For the text-containing cell, return its midpoint in [X, Y] coordinate format. 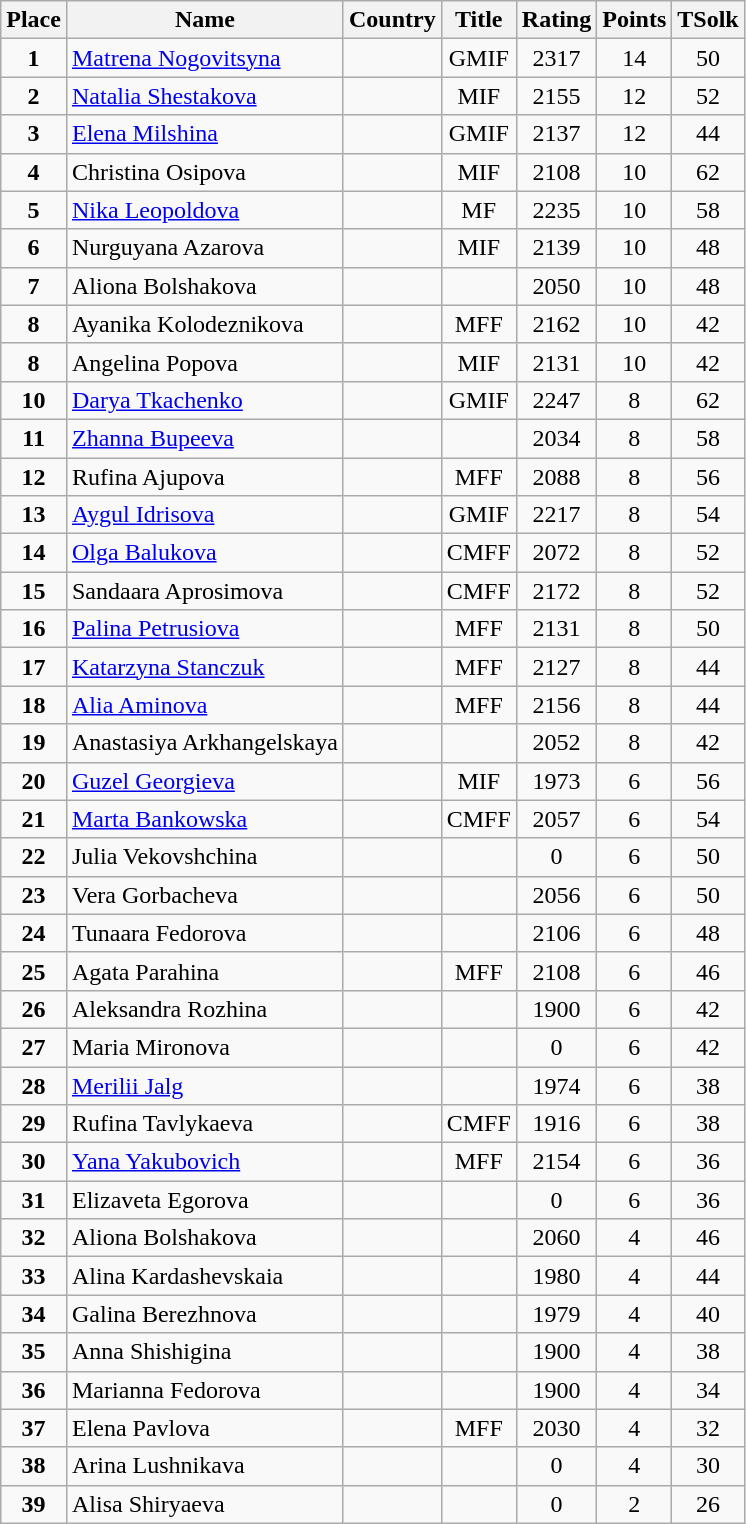
2052 [556, 743]
20 [34, 781]
5 [34, 210]
Rating [556, 20]
Guzel Georgieva [204, 781]
Aleksandra Rozhina [204, 1009]
Angelina Popova [204, 362]
2030 [556, 1428]
2155 [556, 96]
11 [34, 438]
2317 [556, 58]
Sandaara Aprosimova [204, 591]
1 [34, 58]
Alisa Shiryaeva [204, 1504]
27 [34, 1047]
2235 [556, 210]
1979 [556, 1314]
2172 [556, 591]
1973 [556, 781]
2106 [556, 933]
Marianna Fedorova [204, 1390]
19 [34, 743]
Rufina Ajupova [204, 477]
Aygul Idrisova [204, 515]
29 [34, 1124]
Anna Shishigina [204, 1352]
2137 [556, 134]
22 [34, 857]
15 [34, 591]
Tunaara Fedorova [204, 933]
Arina Lushnikava [204, 1466]
Elena Pavlova [204, 1428]
2056 [556, 895]
37 [34, 1428]
Anastasiya Arkhangelskaya [204, 743]
Darya Tkachenko [204, 400]
Elizaveta Egorova [204, 1200]
Points [634, 20]
31 [34, 1200]
Alina Kardashevskaia [204, 1276]
2162 [556, 324]
18 [34, 705]
2034 [556, 438]
MF [478, 210]
Palina Petrusiova [204, 629]
2247 [556, 400]
Place [34, 20]
13 [34, 515]
Yana Yakubovich [204, 1162]
1916 [556, 1124]
24 [34, 933]
Galina Berezhnova [204, 1314]
2057 [556, 819]
Matrena Nogovitsyna [204, 58]
3 [34, 134]
28 [34, 1085]
TSolk [708, 20]
33 [34, 1276]
Marta Bankowska [204, 819]
Nika Leopoldova [204, 210]
25 [34, 971]
1980 [556, 1276]
2139 [556, 248]
Merilii Jalg [204, 1085]
Natalia Shestakova [204, 96]
40 [708, 1314]
16 [34, 629]
Nurguyana Azarova [204, 248]
17 [34, 667]
Christina Osipova [204, 172]
Ayanika Kolodeznikova [204, 324]
2154 [556, 1162]
2217 [556, 515]
2050 [556, 286]
Agata Parahina [204, 971]
2088 [556, 477]
Rufina Tavlykaeva [204, 1124]
Title [478, 20]
Vera Gorbacheva [204, 895]
Country [392, 20]
2127 [556, 667]
23 [34, 895]
Alia Aminova [204, 705]
Olga Balukova [204, 553]
21 [34, 819]
Julia Vekovshchina [204, 857]
Maria Mironova [204, 1047]
2060 [556, 1238]
Name [204, 20]
2156 [556, 705]
39 [34, 1504]
Elena Milshina [204, 134]
2072 [556, 553]
Katarzyna Stanczuk [204, 667]
35 [34, 1352]
Zhanna Bupeeva [204, 438]
1974 [556, 1085]
7 [34, 286]
